Provide the (x, y) coordinate of the cell's center where the given text is located.  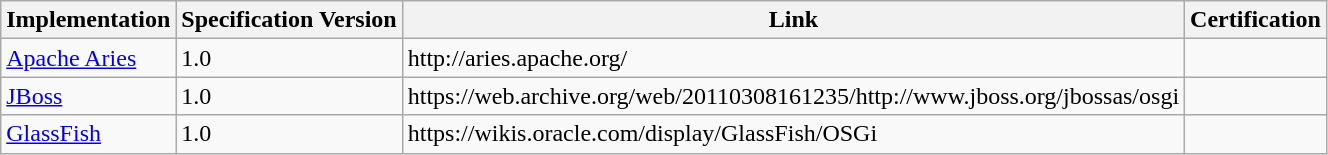
Link (793, 20)
http://aries.apache.org/ (793, 58)
Certification (1256, 20)
https://wikis.oracle.com/display/GlassFish/OSGi (793, 134)
https://web.archive.org/web/20110308161235/http://www.jboss.org/jbossas/osgi (793, 96)
GlassFish (88, 134)
Apache Aries (88, 58)
JBoss (88, 96)
Implementation (88, 20)
Specification Version (289, 20)
